Return (X, Y) of the center of cell containing provided text 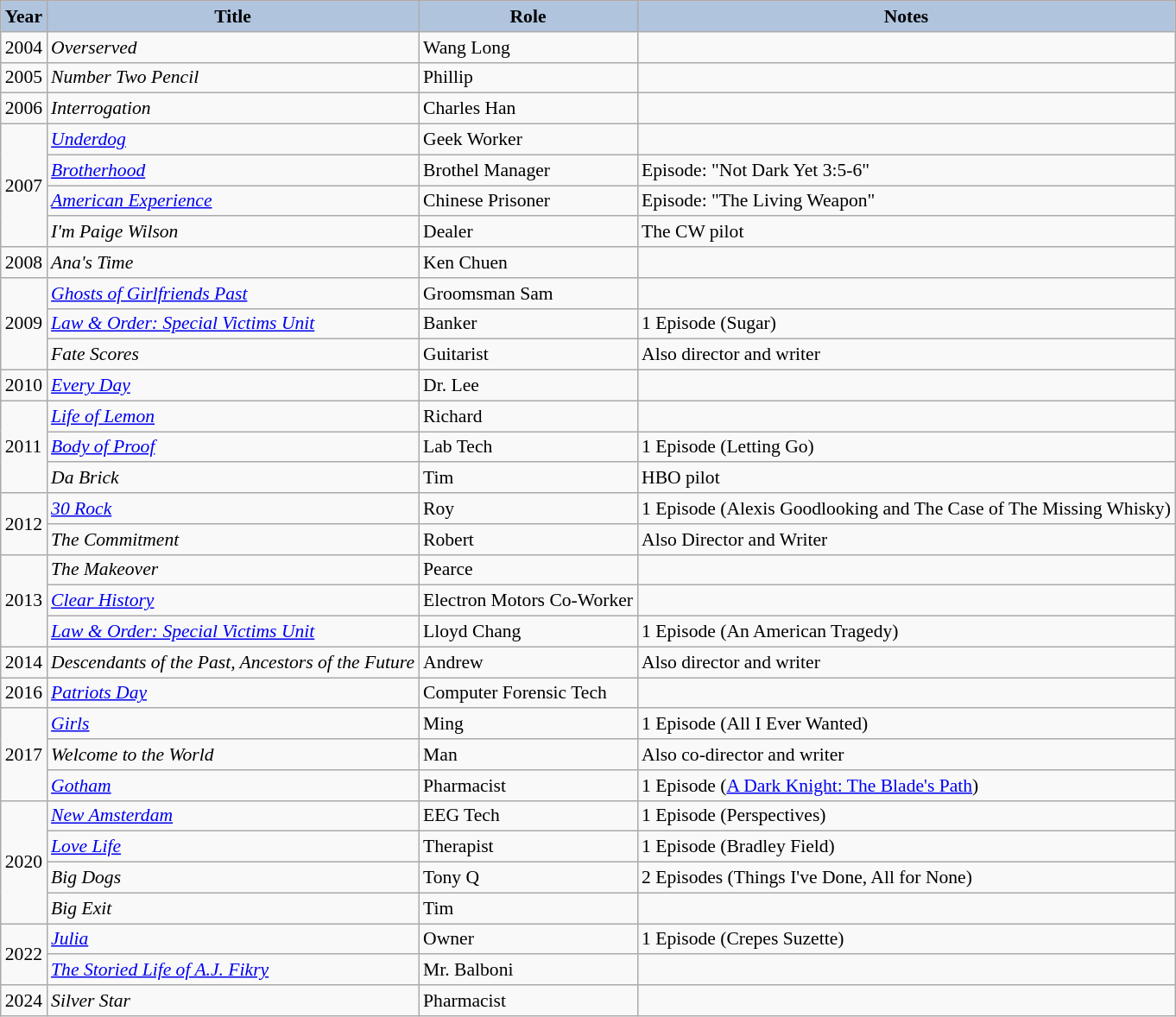
1 Episode (Crepes Suzette) (907, 939)
HBO pilot (907, 478)
Mr. Balboni (528, 970)
Richard (528, 416)
2020 (24, 862)
1 Episode (An American Tragedy) (907, 632)
New Amsterdam (233, 816)
2006 (24, 109)
2014 (24, 662)
1 Episode (Sugar) (907, 324)
The CW pilot (907, 232)
2017 (24, 755)
Number Two Pencil (233, 78)
Brothel Manager (528, 170)
1 Episode (A Dark Knight: The Blade's Path) (907, 786)
1 Episode (All I Ever Wanted) (907, 724)
The Makeover (233, 570)
Descendants of the Past, Ancestors of the Future (233, 662)
Episode: "Not Dark Yet 3:5-6" (907, 170)
Da Brick (233, 478)
I'm Paige Wilson (233, 232)
Banker (528, 324)
1 Episode (Perspectives) (907, 816)
The Commitment (233, 540)
The Storied Life of A.J. Fikry (233, 970)
Silver Star (233, 1001)
Groomsman Sam (528, 294)
Love Life (233, 847)
Big Dogs (233, 878)
Charles Han (528, 109)
2012 (24, 523)
2008 (24, 262)
Gotham (233, 786)
1 Episode (Alexis Goodlooking and The Case of The Missing Whisky) (907, 508)
Role (528, 16)
Ghosts of Girlfriends Past (233, 294)
Phillip (528, 78)
2007 (24, 186)
Lab Tech (528, 447)
Underdog (233, 140)
2010 (24, 386)
Welcome to the World (233, 755)
American Experience (233, 201)
Geek Worker (528, 140)
Roy (528, 508)
2 Episodes (Things I've Done, All for None) (907, 878)
Lloyd Chang (528, 632)
Every Day (233, 386)
Chinese Prisoner (528, 201)
Guitarist (528, 355)
Big Exit (233, 908)
Ming (528, 724)
2011 (24, 447)
Dealer (528, 232)
Also co-director and writer (907, 755)
Tony Q (528, 878)
2016 (24, 693)
Man (528, 755)
Episode: "The Living Weapon" (907, 201)
Ana's Time (233, 262)
Girls (233, 724)
Wang Long (528, 47)
Notes (907, 16)
30 Rock (233, 508)
EEG Tech (528, 816)
Patriots Day (233, 693)
Fate Scores (233, 355)
Clear History (233, 601)
Robert (528, 540)
Pearce (528, 570)
2024 (24, 1001)
Electron Motors Co-Worker (528, 601)
Therapist (528, 847)
Overserved (233, 47)
Year (24, 16)
Computer Forensic Tech (528, 693)
1 Episode (Bradley Field) (907, 847)
Brotherhood (233, 170)
Dr. Lee (528, 386)
Interrogation (233, 109)
Owner (528, 939)
Julia (233, 939)
Life of Lemon (233, 416)
2013 (24, 601)
2004 (24, 47)
2009 (24, 325)
2005 (24, 78)
Title (233, 16)
Ken Chuen (528, 262)
Body of Proof (233, 447)
1 Episode (Letting Go) (907, 447)
Also Director and Writer (907, 540)
Andrew (528, 662)
2022 (24, 955)
